Return (x, y) of the center of cell containing provided text 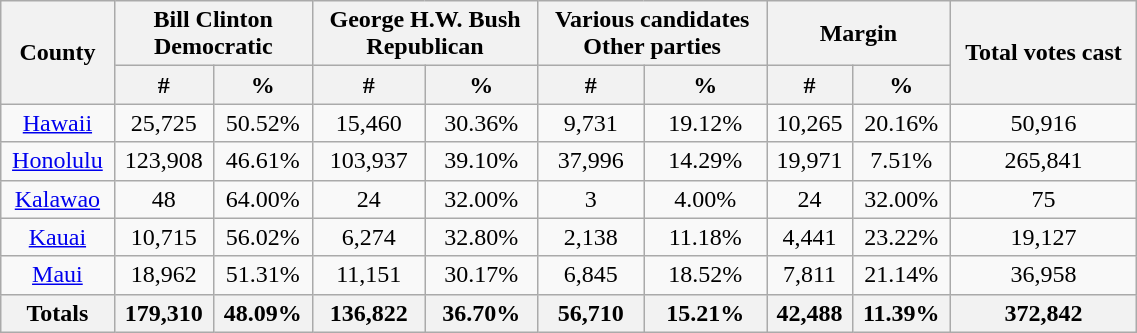
25,725 (164, 123)
4,441 (810, 237)
179,310 (164, 313)
265,841 (1044, 161)
30.36% (482, 123)
Bill ClintonDemocratic (213, 34)
15.21% (706, 313)
51.31% (262, 275)
32.80% (482, 237)
50.52% (262, 123)
Maui (58, 275)
Various candidatesOther parties (652, 34)
42,488 (810, 313)
30.17% (482, 275)
103,937 (368, 161)
3 (591, 199)
George H.W. BushRepublican (424, 34)
56.02% (262, 237)
21.14% (901, 275)
7,811 (810, 275)
372,842 (1044, 313)
50,916 (1044, 123)
18.52% (706, 275)
Kauai (58, 237)
6,274 (368, 237)
4.00% (706, 199)
2,138 (591, 237)
Totals (58, 313)
20.16% (901, 123)
10,715 (164, 237)
11,151 (368, 275)
36,958 (1044, 275)
6,845 (591, 275)
14.29% (706, 161)
11.18% (706, 237)
9,731 (591, 123)
18,962 (164, 275)
39.10% (482, 161)
36.70% (482, 313)
46.61% (262, 161)
56,710 (591, 313)
19,127 (1044, 237)
19.12% (706, 123)
Honolulu (58, 161)
10,265 (810, 123)
15,460 (368, 123)
123,908 (164, 161)
136,822 (368, 313)
64.00% (262, 199)
Kalawao (58, 199)
48 (164, 199)
Hawaii (58, 123)
48.09% (262, 313)
75 (1044, 199)
11.39% (901, 313)
7.51% (901, 161)
19,971 (810, 161)
Total votes cast (1044, 52)
37,996 (591, 161)
23.22% (901, 237)
Margin (859, 34)
County (58, 52)
